Search for the cell housing the specified text and yield its (x, y) center coordinate. 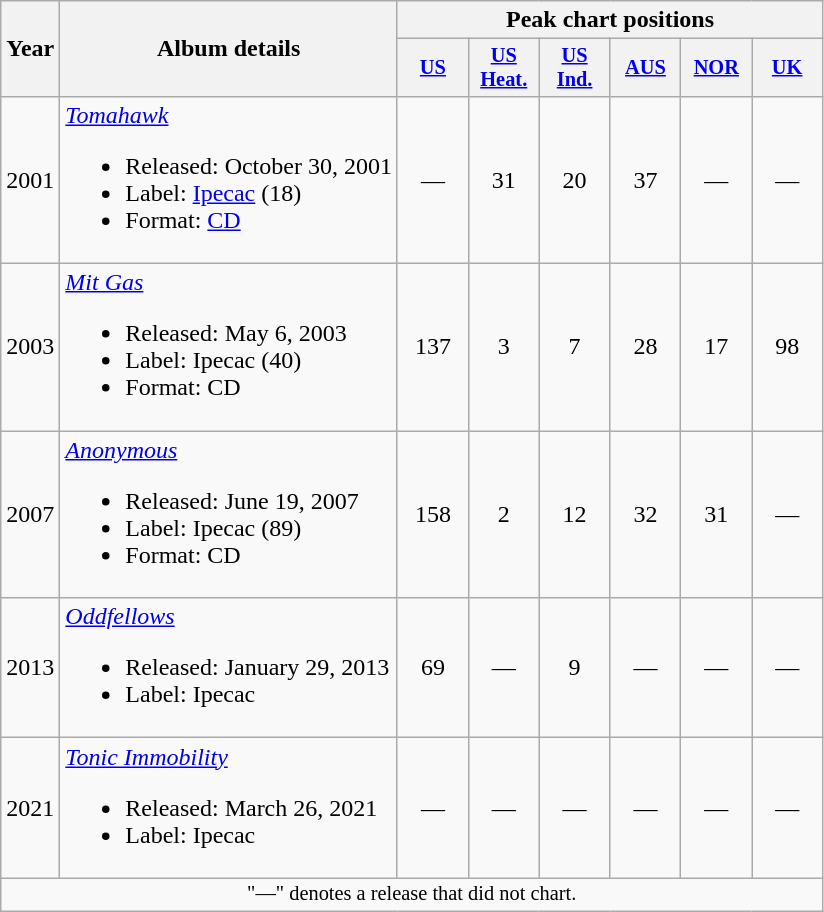
USHeat. (504, 68)
2001 (30, 180)
9 (574, 668)
2013 (30, 668)
28 (646, 348)
12 (574, 514)
USInd. (574, 68)
NOR (716, 68)
158 (432, 514)
7 (574, 348)
2003 (30, 348)
TomahawkReleased: October 30, 2001Label: Ipecac (18)Format: CD (229, 180)
17 (716, 348)
Album details (229, 49)
2007 (30, 514)
37 (646, 180)
Peak chart positions (610, 20)
OddfellowsReleased: January 29, 2013Label: Ipecac (229, 668)
69 (432, 668)
2 (504, 514)
32 (646, 514)
US (432, 68)
"—" denotes a release that did not chart. (412, 895)
Year (30, 49)
Tonic ImmobilityReleased: March 26, 2021Label: Ipecac (229, 808)
Mit GasReleased: May 6, 2003Label: Ipecac (40)Format: CD (229, 348)
3 (504, 348)
98 (788, 348)
UK (788, 68)
20 (574, 180)
AnonymousReleased: June 19, 2007Label: Ipecac (89)Format: CD (229, 514)
137 (432, 348)
2021 (30, 808)
AUS (646, 68)
